Output the [X, Y] coordinate of the center of the cell containing the given text.  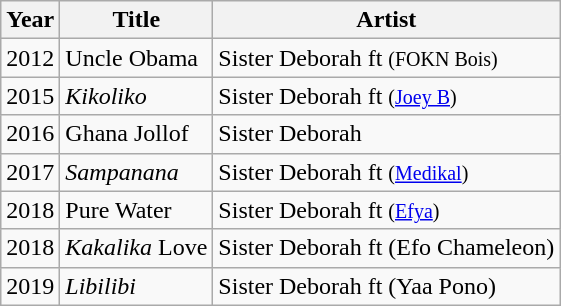
Kikoliko [136, 96]
Uncle Obama [136, 58]
Year [30, 20]
2019 [30, 286]
Sister Deborah [386, 134]
Artist [386, 20]
Ghana Jollof [136, 134]
2015 [30, 96]
2017 [30, 172]
Sampanana [136, 172]
2016 [30, 134]
Pure Water [136, 210]
Sister Deborah ft (Yaa Pono) [386, 286]
Sister Deborah ft (FOKN Bois) [386, 58]
Sister Deborah ft (Efya) [386, 210]
Title [136, 20]
Sister Deborah ft (Medikal) [386, 172]
Sister Deborah ft (Joey B) [386, 96]
Sister Deborah ft (Efo Chameleon) [386, 248]
Libilibi [136, 286]
2012 [30, 58]
Kakalika Love [136, 248]
